For the text-containing cell, return its midpoint in (x, y) coordinate format. 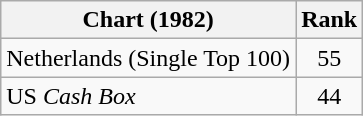
Chart (1982) (148, 20)
US Cash Box (148, 96)
Rank (330, 20)
55 (330, 58)
44 (330, 96)
Netherlands (Single Top 100) (148, 58)
